Identify which cell holds the provided text, then report its [X, Y] central coordinate. 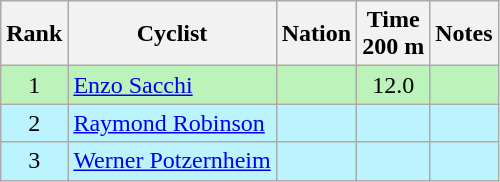
Time200 m [394, 34]
Werner Potzernheim [172, 161]
1 [34, 85]
Notes [464, 34]
3 [34, 161]
12.0 [394, 85]
Rank [34, 34]
Enzo Sacchi [172, 85]
2 [34, 123]
Cyclist [172, 34]
Raymond Robinson [172, 123]
Nation [316, 34]
